Provide the [X, Y] coordinate of the cell's center where the given text is located.  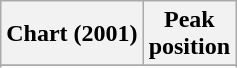
Chart (2001) [72, 34]
Peakposition [189, 34]
